Output the (X, Y) coordinate of the center of the cell containing the given text.  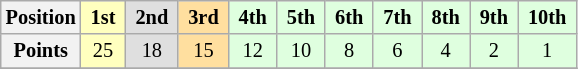
10th (547, 17)
6 (397, 51)
4th (253, 17)
6th (349, 17)
5th (301, 17)
Position (41, 17)
25 (104, 51)
15 (203, 51)
8th (446, 17)
2nd (152, 17)
4 (446, 51)
Points (41, 51)
1st (104, 17)
12 (253, 51)
1 (547, 51)
3rd (203, 17)
9th (494, 17)
8 (349, 51)
18 (152, 51)
7th (397, 17)
2 (494, 51)
10 (301, 51)
